Capture the cell that displays the provided text and extract its [X, Y] central coordinate. 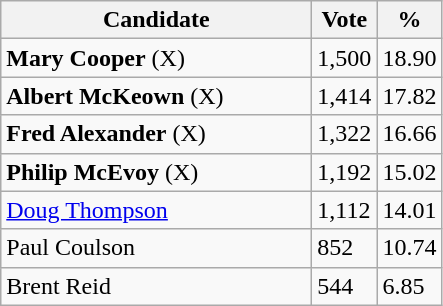
6.85 [410, 286]
18.90 [410, 58]
Doug Thompson [156, 210]
1,192 [344, 172]
% [410, 20]
Vote [344, 20]
17.82 [410, 96]
Brent Reid [156, 286]
1,112 [344, 210]
15.02 [410, 172]
544 [344, 286]
14.01 [410, 210]
Paul Coulson [156, 248]
Fred Alexander (X) [156, 134]
Mary Cooper (X) [156, 58]
1,322 [344, 134]
1,500 [344, 58]
Philip McEvoy (X) [156, 172]
1,414 [344, 96]
Candidate [156, 20]
852 [344, 248]
16.66 [410, 134]
Albert McKeown (X) [156, 96]
10.74 [410, 248]
